Identify which cell holds the provided text, then report its (X, Y) central coordinate. 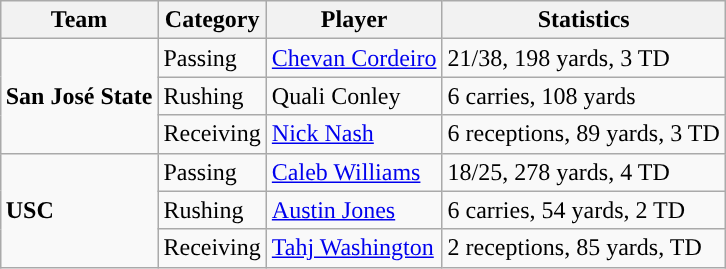
Nick Nash (354, 134)
Team (79, 20)
Tahj Washington (354, 248)
2 receptions, 85 yards, TD (584, 248)
Chevan Cordeiro (354, 58)
San José State (79, 96)
Player (354, 20)
Category (212, 20)
18/25, 278 yards, 4 TD (584, 172)
6 receptions, 89 yards, 3 TD (584, 134)
6 carries, 54 yards, 2 TD (584, 210)
Austin Jones (354, 210)
Quali Conley (354, 96)
21/38, 198 yards, 3 TD (584, 58)
Caleb Williams (354, 172)
Statistics (584, 20)
USC (79, 210)
6 carries, 108 yards (584, 96)
